Output the (X, Y) coordinate of the center of the cell containing the given text.  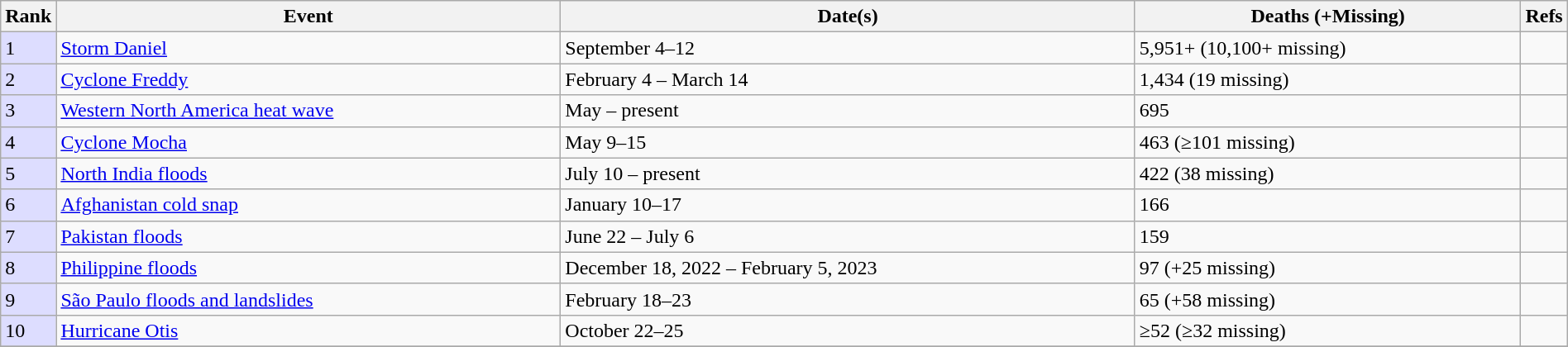
695 (1328, 111)
October 22–25 (849, 330)
5,951+ (10,100+ missing) (1328, 48)
June 22 – July 6 (849, 236)
7 (28, 236)
4 (28, 142)
North India floods (308, 173)
Storm Daniel (308, 48)
1 (28, 48)
Deaths (+Missing) (1328, 17)
December 18, 2022 – February 5, 2023 (849, 268)
September 4–12 (849, 48)
Date(s) (849, 17)
97 (+25 missing) (1328, 268)
9 (28, 299)
2 (28, 79)
422 (38 missing) (1328, 173)
6 (28, 205)
463 (≥101 missing) (1328, 142)
≥52 (≥32 missing) (1328, 330)
Rank (28, 17)
Hurricane Otis (308, 330)
10 (28, 330)
May 9–15 (849, 142)
Cyclone Mocha (308, 142)
Pakistan floods (308, 236)
166 (1328, 205)
Western North America heat wave (308, 111)
65 (+58 missing) (1328, 299)
Refs (1544, 17)
May – present (849, 111)
Afghanistan cold snap (308, 205)
January 10–17 (849, 205)
159 (1328, 236)
July 10 – present (849, 173)
5 (28, 173)
Philippine floods (308, 268)
São Paulo floods and landslides (308, 299)
Cyclone Freddy (308, 79)
February 4 – March 14 (849, 79)
8 (28, 268)
3 (28, 111)
1,434 (19 missing) (1328, 79)
February 18–23 (849, 299)
Event (308, 17)
